Determine the [X, Y] coordinate at the center of the cell enclosing the given text.  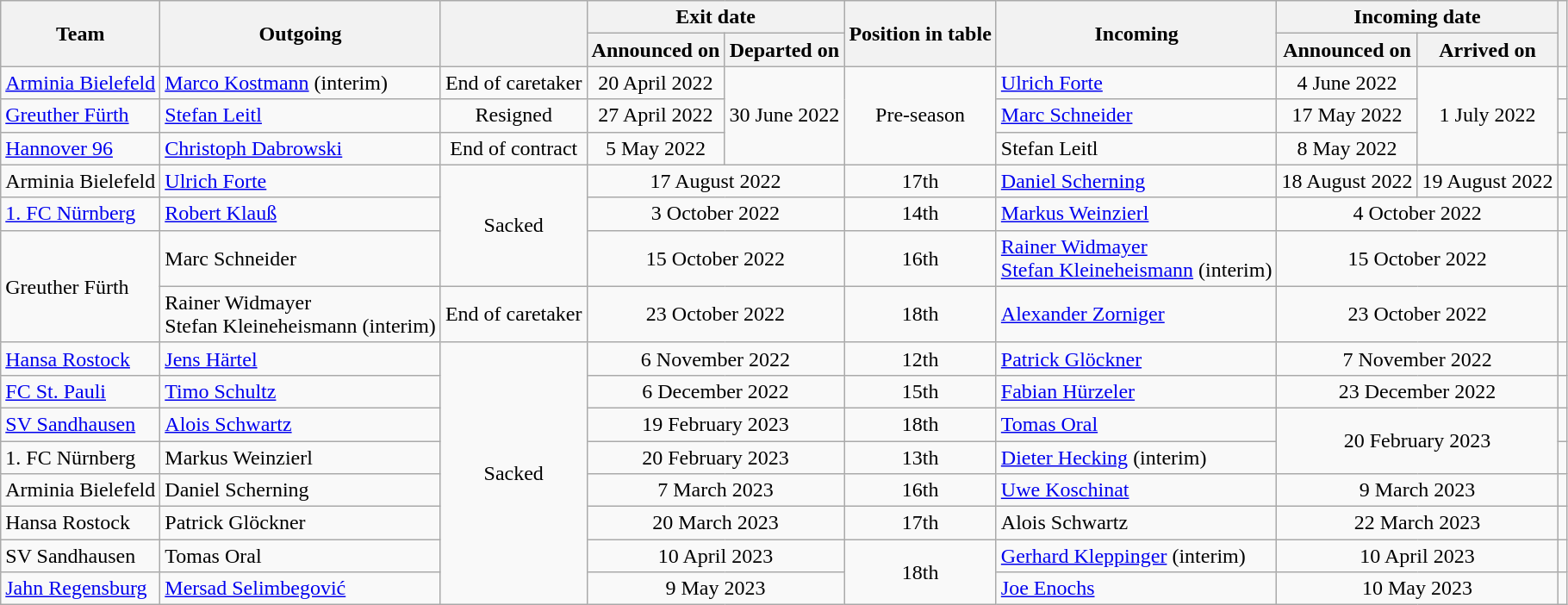
End of contract [513, 148]
20 March 2023 [715, 523]
13th [920, 458]
Fabian Hürzeler [1136, 391]
Departed on [784, 50]
7 November 2022 [1417, 359]
4 October 2022 [1417, 214]
4 June 2022 [1347, 83]
30 June 2022 [784, 115]
Marco Kostmann (interim) [301, 83]
17 August 2022 [715, 181]
19 February 2023 [715, 424]
Hannover 96 [81, 148]
18 August 2022 [1347, 181]
Mersad Selimbegović [301, 589]
Team [81, 34]
19 August 2022 [1487, 181]
6 November 2022 [715, 359]
23 December 2022 [1417, 391]
Exit date [715, 17]
Gerhard Kleppinger (interim) [1136, 556]
9 May 2023 [715, 589]
15th [920, 391]
Outgoing [301, 34]
Christoph Dabrowski [301, 148]
Resigned [513, 115]
1 July 2022 [1487, 115]
Jahn Regensburg [81, 589]
Pre-season [920, 115]
Incoming [1136, 34]
27 April 2022 [656, 115]
9 March 2023 [1417, 490]
Uwe Koschinat [1136, 490]
FC St. Pauli [81, 391]
Position in table [920, 34]
7 March 2023 [715, 490]
Robert Klauß [301, 214]
22 March 2023 [1417, 523]
Alexander Zorniger [1136, 314]
14th [920, 214]
Arrived on [1487, 50]
20 April 2022 [656, 83]
Dieter Hecking (interim) [1136, 458]
6 December 2022 [715, 391]
17 May 2022 [1347, 115]
Joe Enochs [1136, 589]
Incoming date [1417, 17]
Timo Schultz [301, 391]
Jens Härtel [301, 359]
8 May 2022 [1347, 148]
12th [920, 359]
3 October 2022 [715, 214]
10 May 2023 [1417, 589]
5 May 2022 [656, 148]
